Determine the (X, Y) coordinate at the center of the cell enclosing the given text.  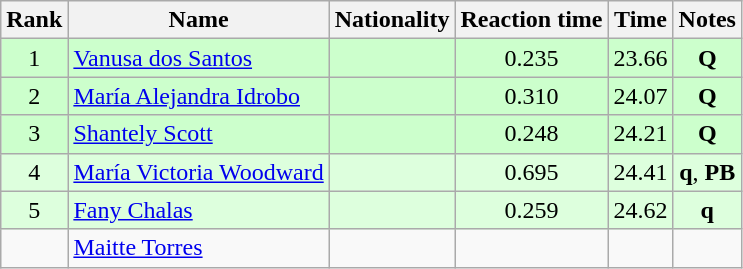
24.07 (640, 96)
María Victoria Woodward (198, 172)
Shantely Scott (198, 134)
Fany Chalas (198, 210)
Nationality (392, 20)
24.21 (640, 134)
Rank (34, 20)
Reaction time (532, 20)
Vanusa dos Santos (198, 58)
0.248 (532, 134)
24.62 (640, 210)
q, PB (707, 172)
3 (34, 134)
Name (198, 20)
q (707, 210)
0.310 (532, 96)
Notes (707, 20)
0.259 (532, 210)
5 (34, 210)
0.235 (532, 58)
María Alejandra Idrobo (198, 96)
24.41 (640, 172)
Time (640, 20)
1 (34, 58)
4 (34, 172)
Maitte Torres (198, 248)
2 (34, 96)
23.66 (640, 58)
0.695 (532, 172)
